Provide the [X, Y] coordinate of the cell's center where the given text is located.  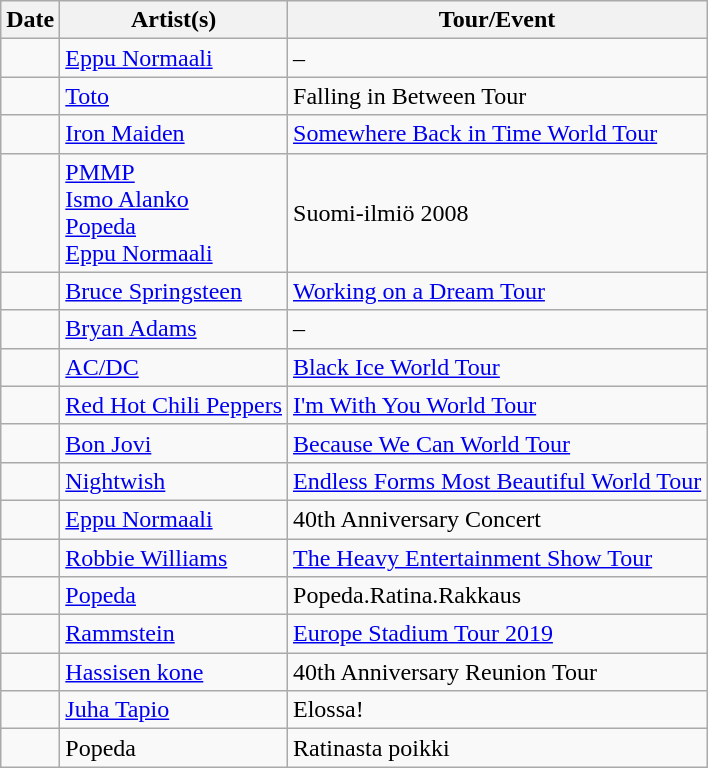
Somewhere Back in Time World Tour [498, 134]
Black Ice World Tour [498, 367]
Bryan Adams [174, 329]
Suomi-ilmiö 2008 [498, 212]
Falling in Between Tour [498, 96]
AC/DC [174, 367]
Hassisen kone [174, 672]
PMMPIsmo AlankoPopedaEppu Normaali [174, 212]
Rammstein [174, 634]
Date [30, 20]
Iron Maiden [174, 134]
40th Anniversary Reunion Tour [498, 672]
Popeda.Ratina.Rakkaus [498, 596]
The Heavy Entertainment Show Tour [498, 557]
Juha Tapio [174, 710]
I'm With You World Tour [498, 405]
Red Hot Chili Peppers [174, 405]
Nightwish [174, 481]
Elossa! [498, 710]
Toto [174, 96]
Bruce Springsteen [174, 291]
Robbie Williams [174, 557]
Because We Can World Tour [498, 443]
Endless Forms Most Beautiful World Tour [498, 481]
Bon Jovi [174, 443]
Ratinasta poikki [498, 748]
Artist(s) [174, 20]
Working on a Dream Tour [498, 291]
Europe Stadium Tour 2019 [498, 634]
40th Anniversary Concert [498, 519]
Tour/Event [498, 20]
